Return the [X, Y] coordinate for the center point of the cell that contains the specified text.  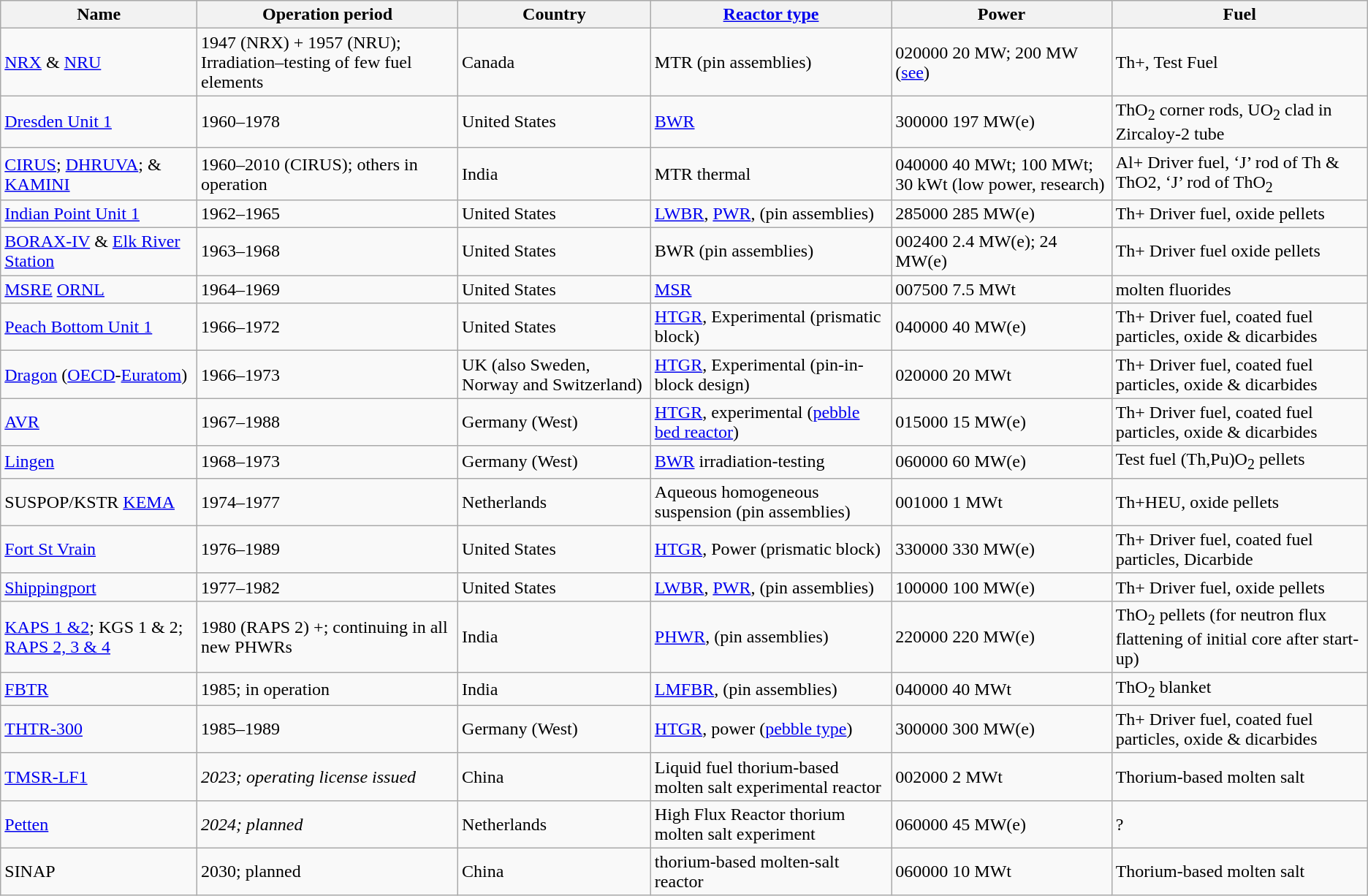
060000 45 MW(e) [1001, 824]
MSRE ORNL [99, 289]
Liquid fuel thorium-based molten salt experimental reactor [770, 776]
Aqueous homogeneous suspension (pin assemblies) [770, 501]
LMFBR, (pin assemblies) [770, 689]
? [1239, 824]
300000 197 MW(e) [1001, 121]
040000 40 MWt; 100 MWt; 30 kWt (low power, research) [1001, 174]
Indian Point Unit 1 [99, 214]
ThO2 pellets (for neutron flux flattening of initial core after start-up) [1239, 637]
001000 1 MWt [1001, 501]
THTR-300 [99, 729]
020000 20 MWt [1001, 374]
AVR [99, 422]
Shippingport [99, 587]
060000 10 MWt [1001, 871]
002000 2 MWt [1001, 776]
Power [1001, 15]
SUSPOP/KSTR KEMA [99, 501]
1976–1989 [327, 550]
Th+HEU, oxide pellets [1239, 501]
1966–1973 [327, 374]
BORAX-IV & Elk River Station [99, 251]
Test fuel (Th,Pu)O2 pellets [1239, 462]
Canada [555, 62]
High Flux Reactor thorium molten salt experiment [770, 824]
Operation period [327, 15]
MSR [770, 289]
1974–1977 [327, 501]
Dresden Unit 1 [99, 121]
1967–1988 [327, 422]
KAPS 1 &2; KGS 1 & 2; RAPS 2, 3 & 4 [99, 637]
BWR [770, 121]
002400 2.4 MW(e); 24 MW(e) [1001, 251]
300000 300 MW(e) [1001, 729]
Al+ Driver fuel, ‘J’ rod of Th & ThO2, ‘J’ rod of ThO2 [1239, 174]
2024; planned [327, 824]
HTGR, Power (prismatic block) [770, 550]
MTR (pin assemblies) [770, 62]
Dragon (OECD-Euratom) [99, 374]
molten fluorides [1239, 289]
Lingen [99, 462]
220000 220 MW(e) [1001, 637]
1960–2010 (CIRUS); others in operation [327, 174]
Country [555, 15]
007500 7.5 MWt [1001, 289]
2030; planned [327, 871]
100000 100 MW(e) [1001, 587]
UK (also Sweden, Norway and Switzerland) [555, 374]
040000 40 MWt [1001, 689]
015000 15 MW(e) [1001, 422]
CIRUS; DHRUVA; & KAMINI [99, 174]
BWR irradiation-testing [770, 462]
1968–1973 [327, 462]
Fuel [1239, 15]
FBTR [99, 689]
SINAP [99, 871]
ThO2 corner rods, UO2 clad in Zircaloy-2 tube [1239, 121]
Peach Bottom Unit 1 [99, 327]
060000 60 MW(e) [1001, 462]
HTGR, power (pebble type) [770, 729]
HTGR, Experimental (pin-in-block design) [770, 374]
2023; operating license issued [327, 776]
thorium-based molten-salt reactor [770, 871]
020000 20 MW; 200 MW (see) [1001, 62]
ThO2 blanket [1239, 689]
1985–1989 [327, 729]
1966–1972 [327, 327]
1963–1968 [327, 251]
040000 40 MW(e) [1001, 327]
Reactor type [770, 15]
BWR (pin assemblies) [770, 251]
1980 (RAPS 2) +; continuing in all new PHWRs [327, 637]
Fort St Vrain [99, 550]
TMSR-LF1 [99, 776]
285000 285 MW(e) [1001, 214]
Th+, Test Fuel [1239, 62]
Th+ Driver fuel, coated fuel particles, Dicarbide [1239, 550]
MTR thermal [770, 174]
HTGR, Experimental (prismatic block) [770, 327]
1985; in operation [327, 689]
Petten [99, 824]
1962–1965 [327, 214]
Th+ Driver fuel oxide pellets [1239, 251]
1977–1982 [327, 587]
330000 330 MW(e) [1001, 550]
1960–1978 [327, 121]
1964–1969 [327, 289]
1947 (NRX) + 1957 (NRU); Irradiation–testing of few fuel elements [327, 62]
HTGR, experimental (pebble bed reactor) [770, 422]
PHWR, (pin assemblies) [770, 637]
NRX & NRU [99, 62]
Name [99, 15]
